From the cell containing the given text, extract its center point as (X, Y) coordinate. 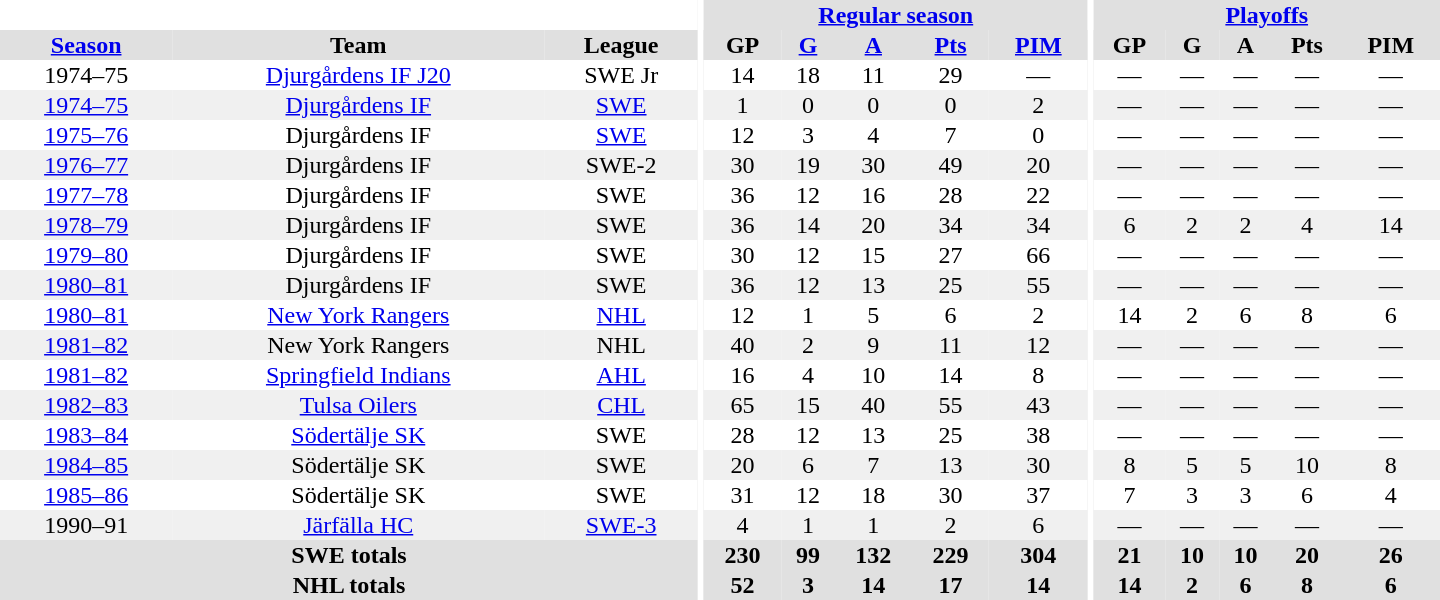
1985–86 (86, 495)
SWE Jr (621, 75)
31 (742, 495)
229 (950, 555)
1978–79 (86, 225)
Springfield Indians (358, 375)
SWE totals (349, 555)
65 (742, 405)
52 (742, 585)
1983–84 (86, 435)
SWE-3 (621, 525)
1976–77 (86, 165)
38 (1038, 435)
49 (950, 165)
SWE-2 (621, 165)
1979–80 (86, 255)
26 (1391, 555)
Järfälla HC (358, 525)
99 (808, 555)
132 (874, 555)
Tulsa Oilers (358, 405)
Team (358, 45)
21 (1129, 555)
Playoffs (1266, 15)
22 (1038, 195)
League (621, 45)
17 (950, 585)
19 (808, 165)
1975–76 (86, 135)
Regular season (896, 15)
CHL (621, 405)
66 (1038, 255)
230 (742, 555)
43 (1038, 405)
Djurgårdens IF J20 (358, 75)
1982–83 (86, 405)
9 (874, 345)
Season (86, 45)
NHL totals (349, 585)
1990–91 (86, 525)
AHL (621, 375)
304 (1038, 555)
37 (1038, 495)
29 (950, 75)
27 (950, 255)
1977–78 (86, 195)
1984–85 (86, 465)
